Identify which cell holds the provided text, then report its (x, y) central coordinate. 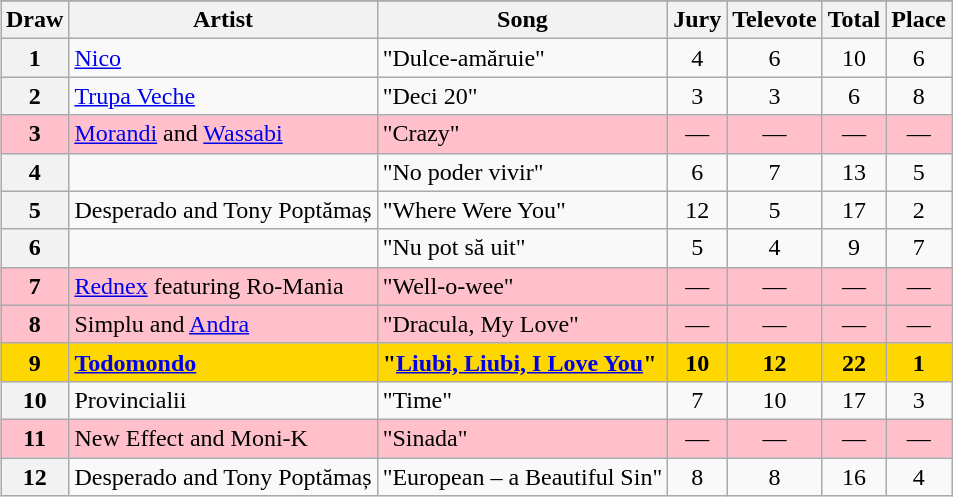
"No poder vivir" (522, 172)
Televote (774, 20)
Total (854, 20)
13 (854, 172)
"Liubi, Liubi, I Love You" (522, 362)
"European – a Beautiful Sin" (522, 477)
Draw (34, 20)
"Sinada" (522, 438)
Jury (698, 20)
16 (854, 477)
Morandi and Wassabi (223, 134)
"Well-o-wee" (522, 286)
"Dracula, My Love" (522, 324)
11 (34, 438)
New Effect and Moni-K (223, 438)
22 (854, 362)
Simplu and Andra (223, 324)
"Time" (522, 400)
Rednex featuring Ro-Mania (223, 286)
Todomondo (223, 362)
Place (919, 20)
Provincialii (223, 400)
"Deci 20" (522, 96)
Song (522, 20)
"Nu pot să uit" (522, 248)
"Where Were You" (522, 210)
"Crazy" (522, 134)
Artist (223, 20)
Trupa Veche (223, 96)
Nico (223, 58)
"Dulce-amăruie" (522, 58)
